Extract the (x, y) coordinate from the center of the cell holding the provided text.  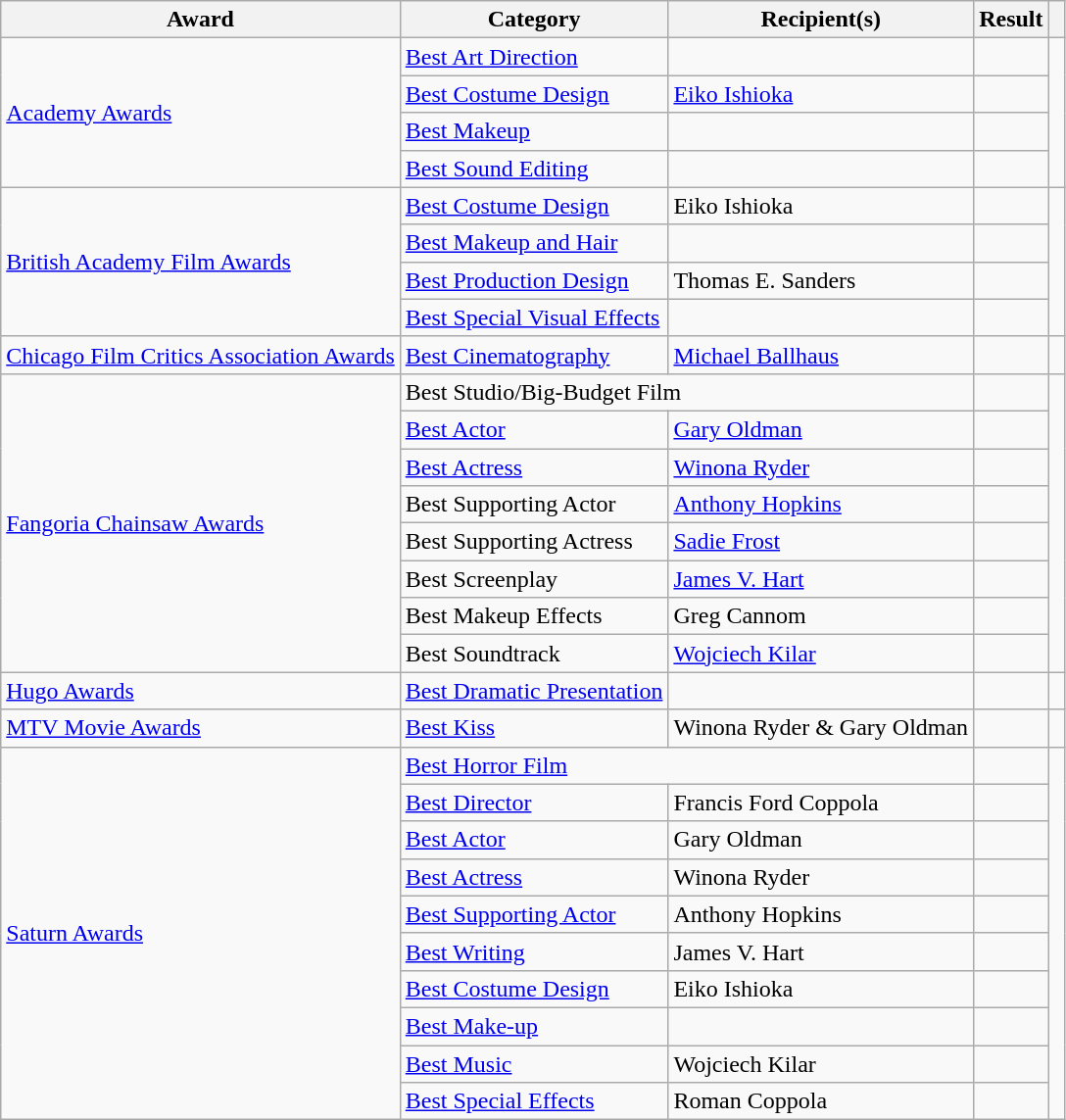
Greg Cannom (821, 616)
Best Studio/Big-Budget Film (686, 392)
Best Art Direction (534, 57)
MTV Movie Awards (201, 728)
Fangoria Chainsaw Awards (201, 522)
Best Supporting Actress (534, 542)
Best Dramatic Presentation (534, 691)
Category (534, 20)
Hugo Awards (201, 691)
British Academy Film Awards (201, 262)
Result (1011, 20)
Best Director (534, 803)
Chicago Film Critics Association Awards (201, 355)
Recipient(s) (821, 20)
Best Special Effects (534, 1101)
Best Production Design (534, 280)
Best Special Visual Effects (534, 317)
Best Makeup Effects (534, 616)
Winona Ryder & Gary Oldman (821, 728)
Saturn Awards (201, 933)
Best Makeup (534, 131)
Francis Ford Coppola (821, 803)
Award (201, 20)
Best Soundtrack (534, 654)
Roman Coppola (821, 1101)
Best Horror Film (686, 765)
Academy Awards (201, 113)
Sadie Frost (821, 542)
Best Kiss (534, 728)
Best Makeup and Hair (534, 243)
Michael Ballhaus (821, 355)
Best Music (534, 1063)
Best Sound Editing (534, 169)
Best Screenplay (534, 579)
Best Writing (534, 951)
Best Cinematography (534, 355)
Best Make-up (534, 1026)
Thomas E. Sanders (821, 280)
